Identify which cell holds the provided text, then report its (x, y) central coordinate. 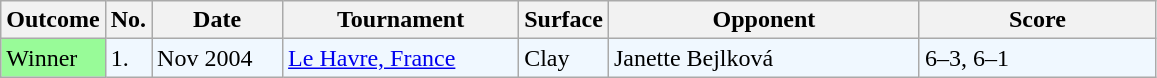
Outcome (53, 20)
Le Havre, France (401, 58)
Tournament (401, 20)
Score (1037, 20)
Janette Bejlková (764, 58)
Opponent (764, 20)
Clay (564, 58)
No. (128, 20)
6–3, 6–1 (1037, 58)
Winner (53, 58)
1. (128, 58)
Surface (564, 20)
Nov 2004 (218, 58)
Date (218, 20)
